For the text-containing cell, return its midpoint in (X, Y) coordinate format. 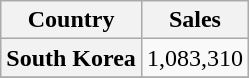
Sales (194, 20)
1,083,310 (194, 58)
Country (72, 20)
South Korea (72, 58)
